Identify which cell holds the provided text, then report its [X, Y] central coordinate. 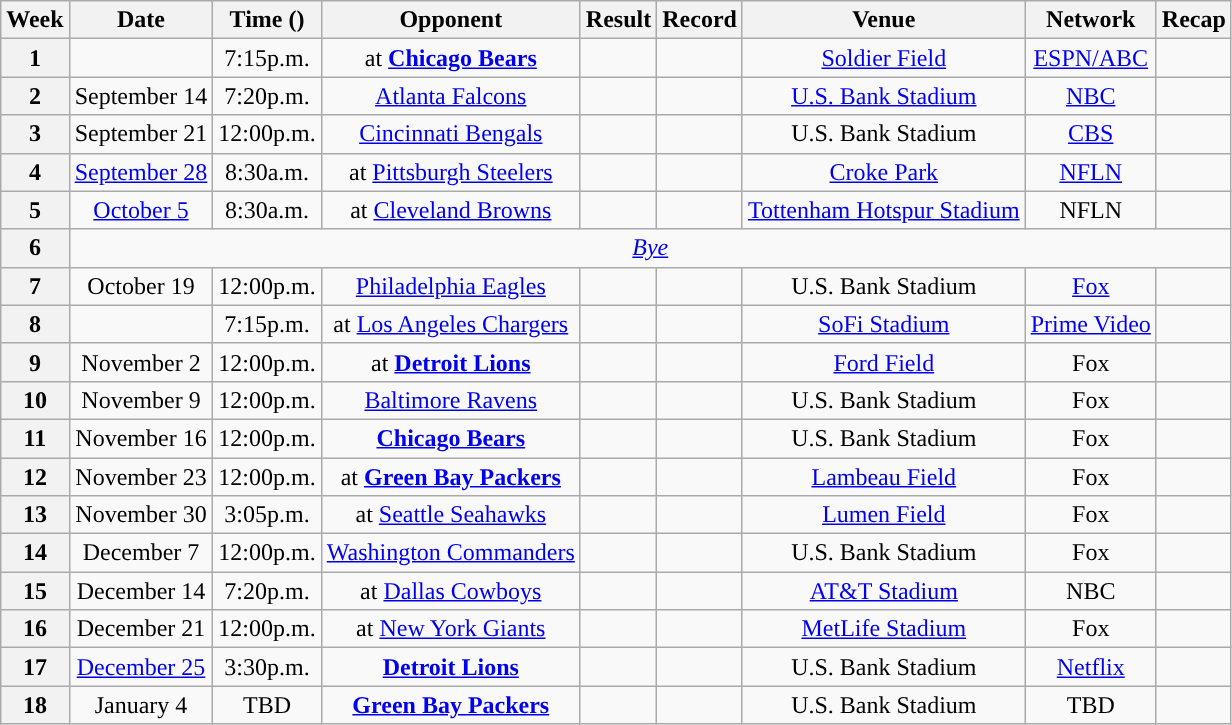
3 [35, 134]
10 [35, 400]
8 [35, 324]
CBS [1090, 134]
Week [35, 20]
2 [35, 96]
Lumen Field [884, 515]
Soldier Field [884, 58]
Philadelphia Eagles [450, 286]
1 [35, 58]
16 [35, 629]
Atlanta Falcons [450, 96]
Chicago Bears [450, 438]
17 [35, 667]
September 21 [141, 134]
at Los Angeles Chargers [450, 324]
3:30p.m. [267, 667]
September 28 [141, 172]
Ford Field [884, 362]
MetLife Stadium [884, 629]
at Pittsburgh Steelers [450, 172]
November 23 [141, 477]
Record [700, 20]
at Green Bay Packers [450, 477]
7 [35, 286]
at Seattle Seahawks [450, 515]
Green Bay Packers [450, 705]
December 21 [141, 629]
3:05p.m. [267, 515]
14 [35, 553]
Washington Commanders [450, 553]
October 19 [141, 286]
December 14 [141, 591]
January 4 [141, 705]
Tottenham Hotspur Stadium [884, 210]
5 [35, 210]
November 2 [141, 362]
Time () [267, 20]
at New York Giants [450, 629]
Date [141, 20]
13 [35, 515]
September 14 [141, 96]
Detroit Lions [450, 667]
at Detroit Lions [450, 362]
at Dallas Cowboys [450, 591]
at Cleveland Browns [450, 210]
Network [1090, 20]
Opponent [450, 20]
Recap [1194, 20]
November 16 [141, 438]
Croke Park [884, 172]
Bye [650, 248]
SoFi Stadium [884, 324]
Baltimore Ravens [450, 400]
6 [35, 248]
at Chicago Bears [450, 58]
15 [35, 591]
Netflix [1090, 667]
18 [35, 705]
Venue [884, 20]
11 [35, 438]
ESPN/ABC [1090, 58]
Lambeau Field [884, 477]
December 25 [141, 667]
12 [35, 477]
9 [35, 362]
4 [35, 172]
October 5 [141, 210]
AT&T Stadium [884, 591]
November 9 [141, 400]
November 30 [141, 515]
Prime Video [1090, 324]
Cincinnati Bengals [450, 134]
December 7 [141, 553]
Result [618, 20]
